From the cell containing the given text, extract its center point as [X, Y] coordinate. 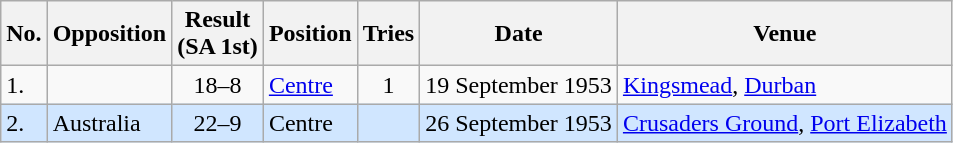
Kingsmead, Durban [784, 85]
2. [24, 123]
Result(SA 1st) [218, 34]
Crusaders Ground, Port Elizabeth [784, 123]
1 [388, 85]
Tries [388, 34]
19 September 1953 [519, 85]
Position [310, 34]
26 September 1953 [519, 123]
22–9 [218, 123]
1. [24, 85]
No. [24, 34]
Date [519, 34]
Venue [784, 34]
Australia [109, 123]
Opposition [109, 34]
18–8 [218, 85]
